Scan for the cell matching the given text and deliver its [x, y] coordinate at center. 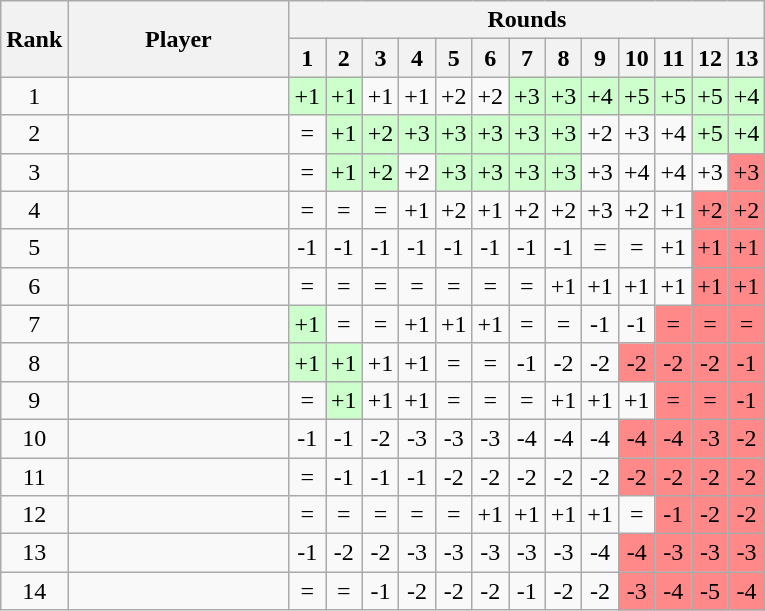
14 [34, 591]
-5 [710, 591]
Rank [34, 39]
Player [178, 39]
Rounds [527, 20]
